Extract the (X, Y) coordinate from the center of the cell holding the provided text.  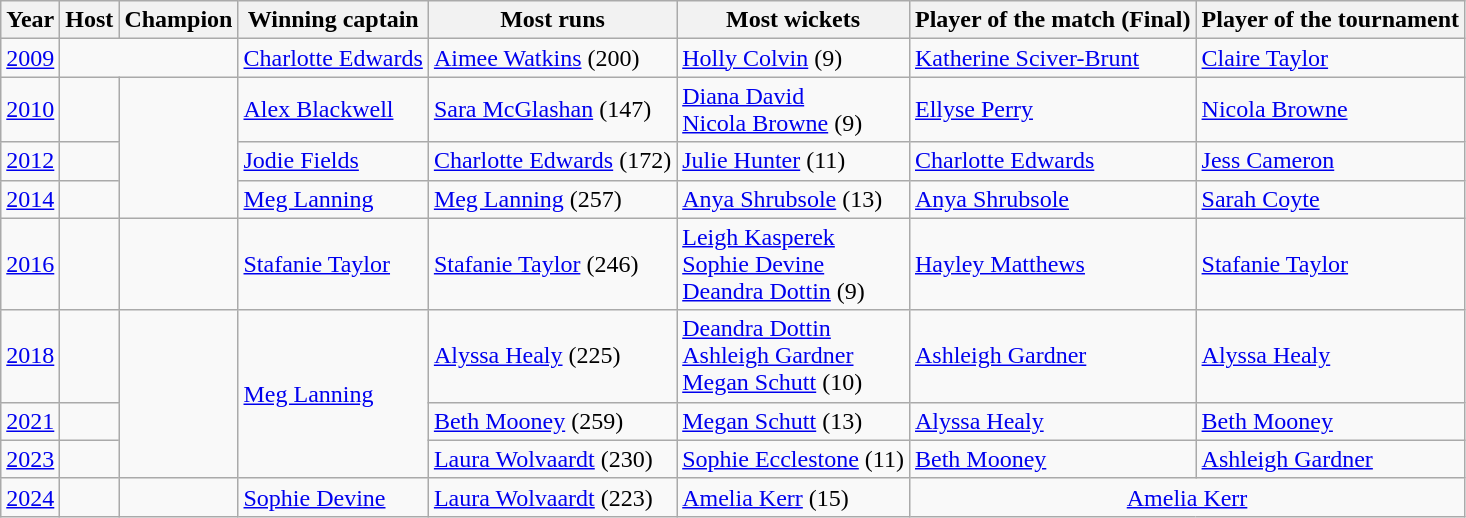
Winning captain (333, 20)
Anya Shrubsole (1052, 199)
Holly Colvin (9) (794, 58)
Nicola Browne (1330, 110)
Diana David Nicola Browne (9) (794, 110)
2023 (30, 459)
Player of the tournament (1330, 20)
2014 (30, 199)
Anya Shrubsole (13) (794, 199)
Jodie Fields (333, 161)
2021 (30, 421)
2010 (30, 110)
Sarah Coyte (1330, 199)
2012 (30, 161)
Amelia Kerr (15) (794, 497)
Claire Taylor (1330, 58)
Sophie Ecclestone (11) (794, 459)
2024 (30, 497)
Stafanie Taylor (246) (552, 264)
Aimee Watkins (200) (552, 58)
Jess Cameron (1330, 161)
Alyssa Healy (225) (552, 356)
Alex Blackwell (333, 110)
2018 (30, 356)
Beth Mooney (259) (552, 421)
Laura Wolvaardt (230) (552, 459)
Sara McGlashan (147) (552, 110)
Katherine Sciver-Brunt (1052, 58)
Player of the match (Final) (1052, 20)
Hayley Matthews (1052, 264)
Most wickets (794, 20)
Amelia Kerr (1186, 497)
Charlotte Edwards (172) (552, 161)
Deandra Dottin Ashleigh Gardner Megan Schutt (10) (794, 356)
Laura Wolvaardt (223) (552, 497)
Ellyse Perry (1052, 110)
Host (90, 20)
Leigh Kasperek Sophie Devine Deandra Dottin (9) (794, 264)
Julie Hunter (11) (794, 161)
Most runs (552, 20)
Meg Lanning (257) (552, 199)
Year (30, 20)
2009 (30, 58)
Sophie Devine (333, 497)
Champion (178, 20)
Megan Schutt (13) (794, 421)
2016 (30, 264)
